Identify which cell holds the provided text, then report its [x, y] central coordinate. 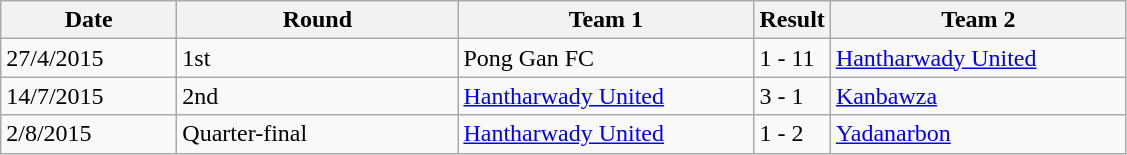
3 - 1 [792, 96]
1 - 2 [792, 134]
Yadanarbon [978, 134]
Kanbawza [978, 96]
1st [318, 58]
27/4/2015 [89, 58]
1 - 11 [792, 58]
2nd [318, 96]
Quarter-final [318, 134]
Pong Gan FC [606, 58]
Team 2 [978, 20]
Round [318, 20]
2/8/2015 [89, 134]
Date [89, 20]
14/7/2015 [89, 96]
Result [792, 20]
Team 1 [606, 20]
